Find where the given text appears and provide that cell's center as [X, Y] coordinate. 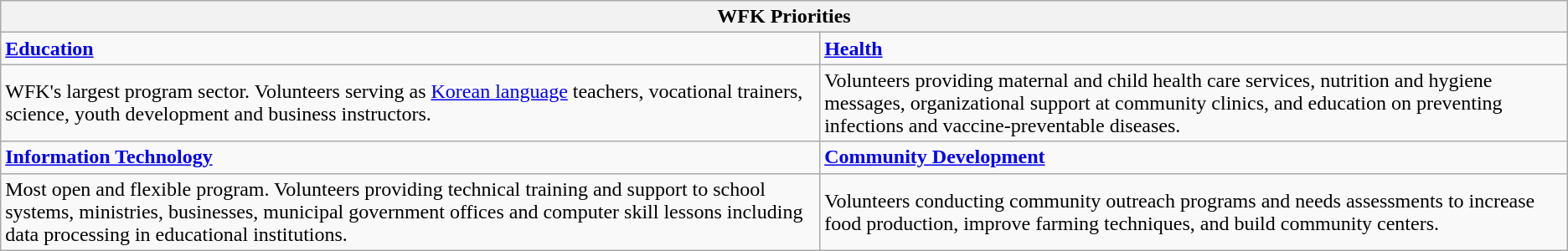
WFK Priorities [784, 17]
Health [1194, 49]
Information Technology [410, 157]
Education [410, 49]
Community Development [1194, 157]
